Detect which cell encompasses the target text, then output its (X, Y) center coordinate. 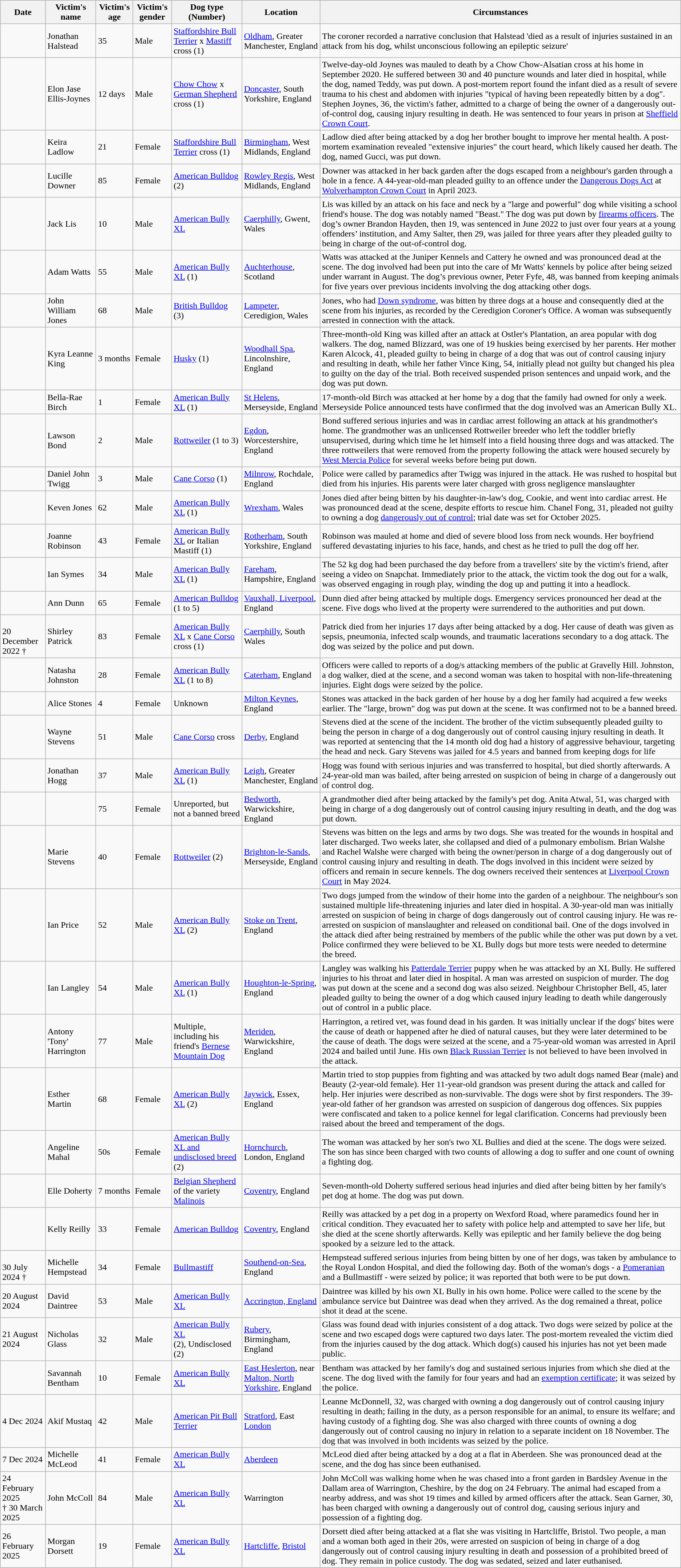
7 months (114, 1190)
Bedworth, Warwickshire, England (281, 809)
Aberdeen (281, 1460)
Milton Keynes, England (281, 704)
33 (114, 1229)
American Bulldog (2) (207, 180)
Accrington, England (281, 1301)
Multiple, including his friend's Bernese Mountain Dog (207, 1041)
American Bulldog (1 to 5) (207, 603)
Wayne Stevens (71, 737)
Meriden, Warwickshire, England (281, 1041)
Nicholas Glass (71, 1340)
43 (114, 541)
Houghton-le-Spring, England (281, 988)
21 August 2024 (23, 1340)
Auchterhouse, Scotland (281, 272)
Milnrow, Rochdale, England (281, 479)
28 (114, 675)
David Daintree (71, 1301)
32 (114, 1340)
Unknown (207, 704)
East Heslerton, near Malton, North Yorkshire, England (281, 1378)
Michelle McLeod (71, 1460)
54 (114, 988)
83 (114, 637)
Birmingham, West Midlands, England (281, 147)
Rowley Regis, West Midlands, England (281, 180)
53 (114, 1301)
Kyra Leanne King (71, 359)
1 (114, 402)
Oldham, Greater Manchester, England (281, 41)
Staffordshire Bull Terrier x Mastiff cross (1) (207, 41)
85 (114, 180)
Leigh, Greater Manchester, England (281, 775)
Rubery, Birmingham, England (281, 1340)
Angeline Mahal (71, 1152)
Hornchurch, London, England (281, 1152)
Elon Jase Ellis-Joynes (71, 94)
Natasha Johnston (71, 675)
Southend-on-Sea, England (281, 1267)
Bullmastiff (207, 1267)
42 (114, 1421)
Cane Corso (1) (207, 479)
Stratford, East London (281, 1421)
McLeod died after being attacked by a dog at a flat in Aberdeen. She was pronounced dead at the scene, and the dog has since been euthanised. (501, 1460)
41 (114, 1460)
Unreported, but not a banned breed (207, 809)
Elle Doherty (71, 1190)
Ann Dunn (71, 603)
77 (114, 1041)
Jonathan Hogg (71, 775)
Warrington (281, 1498)
Woodhall Spa, Lincolnshire, England (281, 359)
Date (23, 12)
Location (281, 12)
American Bully XL(2), Undisclosed (2) (207, 1340)
Derby, England (281, 737)
4 (114, 704)
Seven-month-old Doherty suffered serious head injuries and died after being bitten by her family's pet dog at home. The dog was put down. (501, 1190)
52 (114, 925)
Fareham, Hampshire, England (281, 574)
Circumstances (501, 12)
Adam Watts (71, 272)
Brighton-le-Sands, Merseyside, England (281, 857)
John William Jones (71, 310)
Michelle Hempstead (71, 1267)
Ian Price (71, 925)
20 August 2024 (23, 1301)
Staffordshire Bull Terrier cross (1) (207, 147)
Wrexham, Wales (281, 507)
Stoke on Trent, England (281, 925)
19 (114, 1546)
American Bully XL and undisclosed breed (2) (207, 1152)
Morgan Dorsett (71, 1546)
75 (114, 809)
Ian Langley (71, 988)
Keven Jones (71, 507)
20 December 2022 † (23, 637)
12 days (114, 94)
51 (114, 737)
55 (114, 272)
Joanne Robinson (71, 541)
Daniel John Twigg (71, 479)
Victim's gender (152, 12)
Victim's age (114, 12)
American Bully XL or Italian Mastiff (1) (207, 541)
3 months (114, 359)
84 (114, 1498)
Caterham, England (281, 675)
Savannah Bentham (71, 1378)
Egdon, Worcestershire, England (281, 440)
Rottweiler (2) (207, 857)
Victim's name (71, 12)
Dog type (Number) (207, 12)
3 (114, 479)
40 (114, 857)
Esther Martin (71, 1099)
Bella-Rae Birch (71, 402)
Marie Stevens (71, 857)
Belgian Shepherd of the variety Malinois (207, 1190)
Caerphilly, South Wales (281, 637)
American Bully XL x Cane Corso cross (1) (207, 637)
Chow Chow x German Shepherd cross (1) (207, 94)
Antony 'Tony' Harrington (71, 1041)
St Helens, Merseyside, England (281, 402)
American Bully XL (1 to 8) (207, 675)
Husky (1) (207, 359)
Lawson Bond (71, 440)
37 (114, 775)
65 (114, 603)
Doncaster, South Yorkshire, England (281, 94)
American Pit Bull Terrier (207, 1421)
Kelly Reilly (71, 1229)
26 February 2025 (23, 1546)
7 Dec 2024 (23, 1460)
Keira Ladlow (71, 147)
30 July 2024 † (23, 1267)
21 (114, 147)
Rotherham, South Yorkshire, England (281, 541)
24 February 2025† 30 March 2025 (23, 1498)
2 (114, 440)
62 (114, 507)
Lampeter, Ceredigion, Wales (281, 310)
35 (114, 41)
Ian Symes (71, 574)
Alice Stones (71, 704)
Jack Lis (71, 224)
Akif Mustaq (71, 1421)
Lucille Downer (71, 180)
Hartcliffe, Bristol (281, 1546)
British Bulldog (3) (207, 310)
Rottweiler (1 to 3) (207, 440)
Vauxhall, Liverpool, England (281, 603)
American Bulldog (207, 1229)
Caerphilly, Gwent, Wales (281, 224)
4 Dec 2024 (23, 1421)
Shirley Patrick (71, 637)
Jonathan Halstead (71, 41)
Cane Corso cross (207, 737)
John McColl (71, 1498)
50s (114, 1152)
Jaywick, Essex, England (281, 1099)
